Capture the cell that displays the provided text and extract its [x, y] central coordinate. 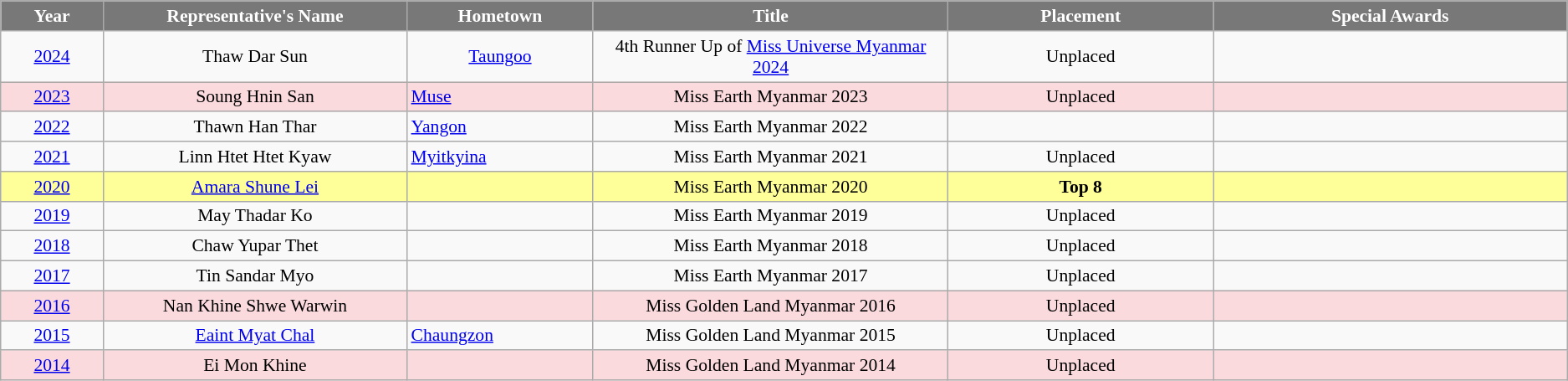
Miss Golden Land Myanmar 2016 [770, 306]
Miss Golden Land Myanmar 2014 [770, 366]
Miss Earth Myanmar 2020 [770, 187]
Chaw Yupar Thet [254, 246]
Eaint Myat Chal [254, 336]
Placement [1080, 16]
Miss Earth Myanmar 2017 [770, 276]
Title [770, 16]
Tin Sandar Myo [254, 276]
2020 [52, 187]
Linn Htet Htet Kyaw [254, 157]
2014 [52, 366]
Miss Earth Myanmar 2018 [770, 246]
2015 [52, 336]
2021 [52, 157]
2023 [52, 97]
Year [52, 16]
Yangon [500, 127]
2018 [52, 246]
Chaungzon [500, 336]
Miss Earth Myanmar 2021 [770, 157]
Thaw Dar Sun [254, 57]
Miss Earth Myanmar 2023 [770, 97]
Top 8 [1080, 187]
Hometown [500, 16]
Special Awards [1390, 16]
Amara Shune Lei [254, 187]
Nan Khine Shwe Warwin [254, 306]
Miss Earth Myanmar 2019 [770, 216]
2024 [52, 57]
4th Runner Up of Miss Universe Myanmar 2024 [770, 57]
2022 [52, 127]
Soung Hnin San [254, 97]
Muse [500, 97]
2019 [52, 216]
Taungoo [500, 57]
Ei Mon Khine [254, 366]
2017 [52, 276]
Representative's Name [254, 16]
Thawn Han Thar [254, 127]
Miss Golden Land Myanmar 2015 [770, 336]
May Thadar Ko [254, 216]
Miss Earth Myanmar 2022 [770, 127]
Myitkyina [500, 157]
2016 [52, 306]
